Determine the [x, y] coordinate at the center of the cell enclosing the given text.  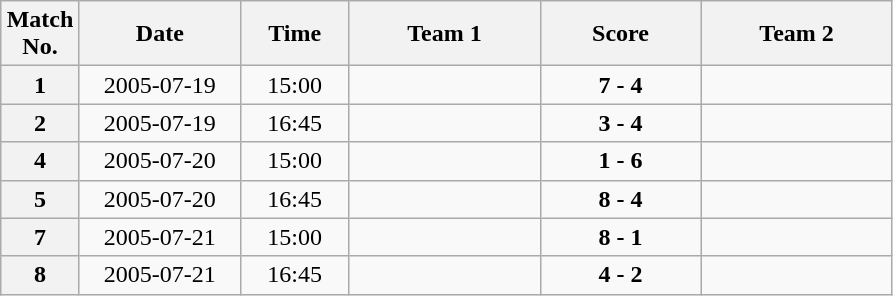
5 [40, 199]
3 - 4 [620, 123]
7 - 4 [620, 85]
8 - 4 [620, 199]
2 [40, 123]
Team 2 [796, 34]
Date [160, 34]
4 [40, 161]
8 - 1 [620, 237]
1 - 6 [620, 161]
Match No. [40, 34]
8 [40, 275]
Score [620, 34]
1 [40, 85]
Time [294, 34]
4 - 2 [620, 275]
Team 1 [444, 34]
7 [40, 237]
